Detect which cell encompasses the target text, then output its (X, Y) center coordinate. 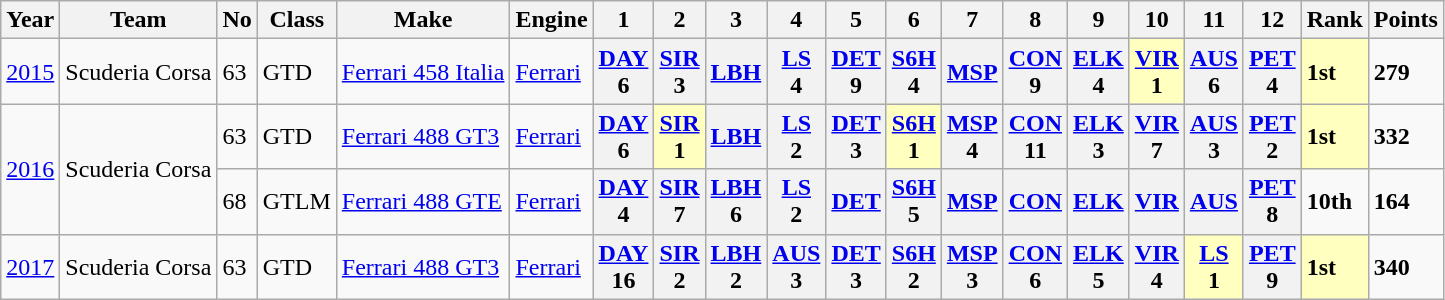
SIR1 (680, 136)
LBH2 (736, 266)
332 (1406, 136)
LS1 (1214, 266)
CON9 (1035, 72)
Engine (552, 20)
VIR4 (1156, 266)
5 (856, 20)
MSP3 (972, 266)
S6H2 (914, 266)
SIR3 (680, 72)
DAY4 (624, 202)
3 (736, 20)
VIR7 (1156, 136)
ELK (1099, 202)
VIR1 (1156, 72)
6 (914, 20)
No (237, 20)
PET4 (1272, 72)
Year (30, 20)
8 (1035, 20)
2 (680, 20)
CON6 (1035, 266)
Points (1406, 20)
1 (624, 20)
CON (1035, 202)
2015 (30, 72)
12 (1272, 20)
S6H1 (914, 136)
GTLM (296, 202)
68 (237, 202)
2016 (30, 169)
ELK4 (1099, 72)
DET (856, 202)
7 (972, 20)
DET9 (856, 72)
S6H4 (914, 72)
PET9 (1272, 266)
Make (423, 20)
Class (296, 20)
CON11 (1035, 136)
ELK5 (1099, 266)
PET2 (1272, 136)
AUS6 (1214, 72)
4 (796, 20)
10th (1334, 202)
DAY16 (624, 266)
ELK3 (1099, 136)
SIR7 (680, 202)
PET8 (1272, 202)
LBH6 (736, 202)
MSP4 (972, 136)
AUS (1214, 202)
SIR2 (680, 266)
279 (1406, 72)
VIR (1156, 202)
164 (1406, 202)
11 (1214, 20)
LS4 (796, 72)
340 (1406, 266)
Rank (1334, 20)
2017 (30, 266)
S6H5 (914, 202)
Team (138, 20)
10 (1156, 20)
Ferrari 488 GTE (423, 202)
Ferrari 458 Italia (423, 72)
9 (1099, 20)
